Capture the cell that displays the provided text and extract its (X, Y) central coordinate. 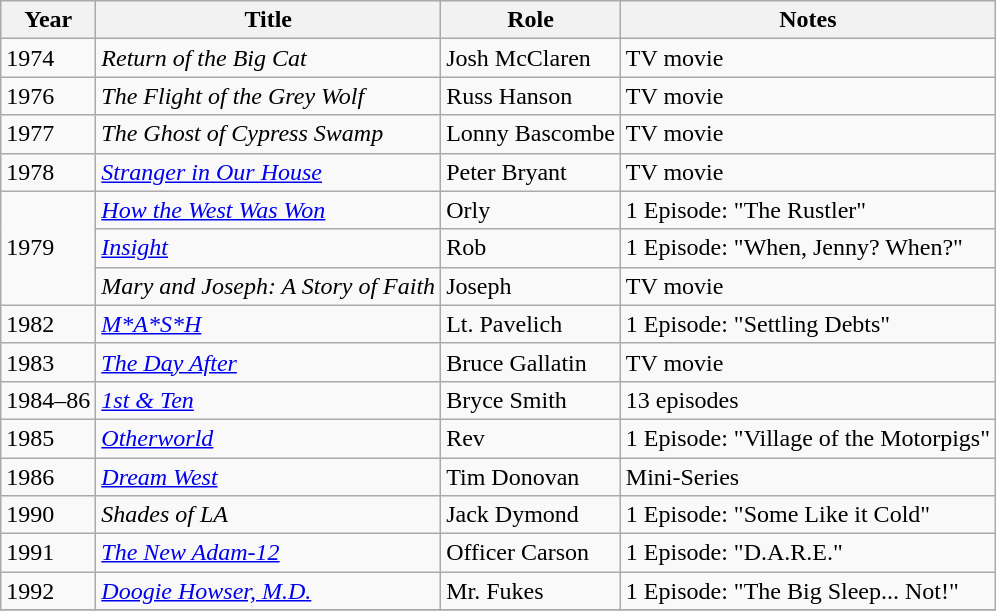
Bruce Gallatin (531, 362)
1976 (48, 96)
Doogie Howser, M.D. (268, 591)
Officer Carson (531, 553)
1 Episode: "Some Like it Cold" (808, 515)
1978 (48, 172)
Orly (531, 210)
Notes (808, 20)
Rob (531, 248)
1977 (48, 134)
The Flight of the Grey Wolf (268, 96)
1974 (48, 58)
1 Episode: "Village of the Motorpigs" (808, 438)
Lt. Pavelich (531, 324)
M*A*S*H (268, 324)
Otherworld (268, 438)
1986 (48, 477)
1982 (48, 324)
1 Episode: "D.A.R.E." (808, 553)
Rev (531, 438)
Bryce Smith (531, 400)
Peter Bryant (531, 172)
Role (531, 20)
Mini-Series (808, 477)
Russ Hanson (531, 96)
1983 (48, 362)
1985 (48, 438)
Lonny Bascombe (531, 134)
The New Adam-12 (268, 553)
The Ghost of Cypress Swamp (268, 134)
1984–86 (48, 400)
Stranger in Our House (268, 172)
Jack Dymond (531, 515)
Shades of LA (268, 515)
1 Episode: "When, Jenny? When?" (808, 248)
13 episodes (808, 400)
Return of the Big Cat (268, 58)
1 Episode: "The Big Sleep... Not!" (808, 591)
Year (48, 20)
1992 (48, 591)
1991 (48, 553)
Tim Donovan (531, 477)
How the West Was Won (268, 210)
Title (268, 20)
1 Episode: "Settling Debts" (808, 324)
Mr. Fukes (531, 591)
Insight (268, 248)
Dream West (268, 477)
1st & Ten (268, 400)
1979 (48, 248)
1 Episode: "The Rustler" (808, 210)
Joseph (531, 286)
The Day After (268, 362)
Mary and Joseph: A Story of Faith (268, 286)
1990 (48, 515)
Josh McClaren (531, 58)
